Extract the [x, y] coordinate from the center of the cell holding the provided text.  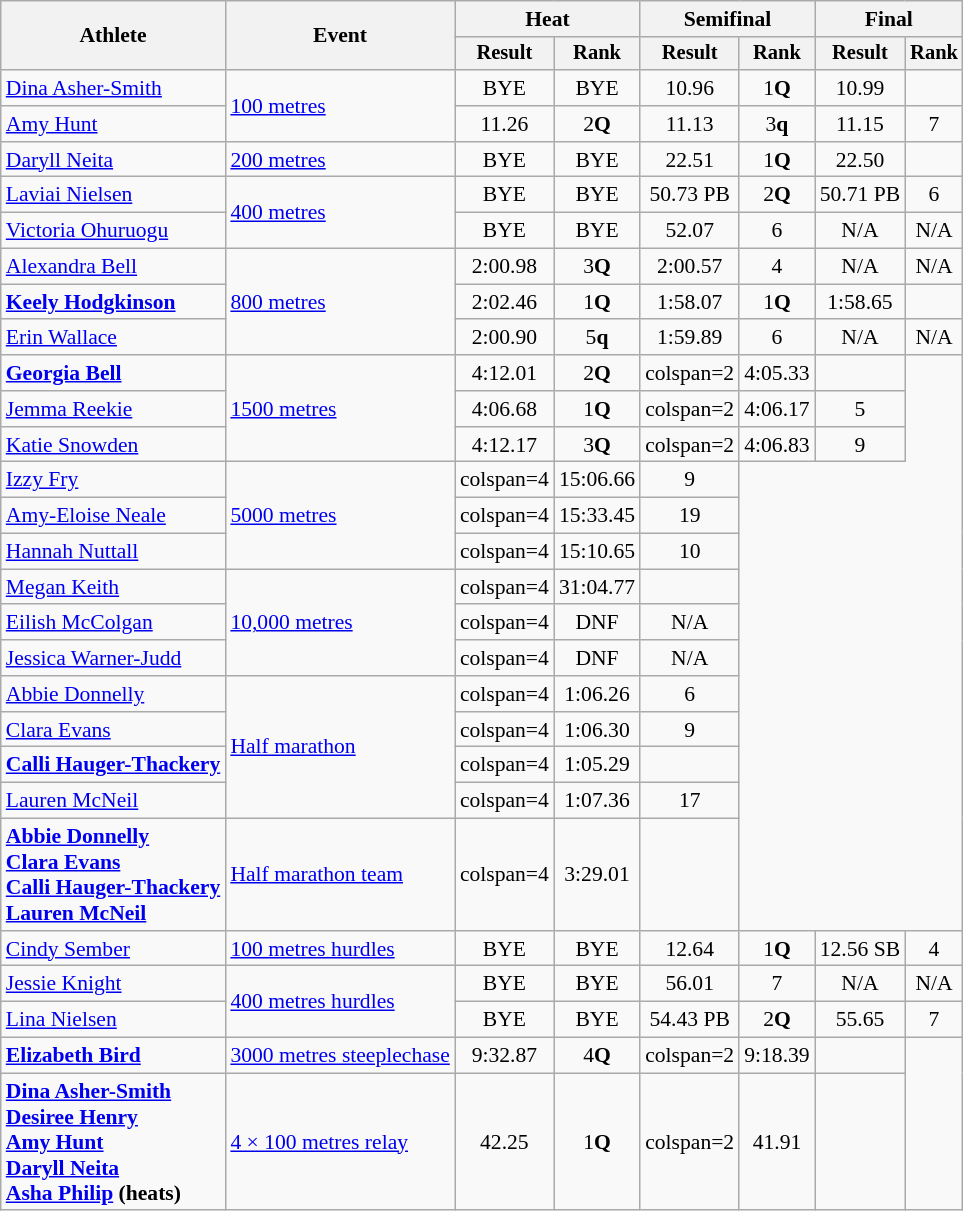
Erin Wallace [114, 338]
2:02.46 [504, 302]
15:33.45 [597, 516]
1:06.30 [597, 730]
31:04.77 [597, 587]
42.25 [504, 1142]
9:18.39 [776, 1056]
50.73 PB [690, 195]
Jessie Knight [114, 984]
Georgia Bell [114, 373]
Jemma Reekie [114, 409]
Clara Evans [114, 730]
5000 metres [340, 516]
10 [690, 552]
Cindy Sember [114, 949]
Heat [548, 19]
400 metres [340, 212]
Dina Asher-Smith [114, 88]
17 [690, 801]
4:12.01 [504, 373]
50.71 PB [860, 195]
1:07.36 [597, 801]
Hannah Nuttall [114, 552]
Alexandra Bell [114, 267]
10.96 [690, 88]
22.50 [860, 160]
4:06.83 [776, 445]
Laviai Nielsen [114, 195]
15:06.66 [597, 480]
11.15 [860, 124]
19 [690, 516]
4Q [597, 1056]
1:06.26 [597, 694]
55.65 [860, 1020]
Half marathon [340, 747]
Elizabeth Bird [114, 1056]
5 [860, 409]
Half marathon team [340, 875]
22.51 [690, 160]
Amy-Eloise Neale [114, 516]
9:32.87 [504, 1056]
Abbie Donnelly [114, 694]
Megan Keith [114, 587]
Calli Hauger-Thackery [114, 765]
Lauren McNeil [114, 801]
400 metres hurdles [340, 1002]
Lina Nielsen [114, 1020]
41.91 [776, 1142]
4:05.33 [776, 373]
100 metres [340, 106]
2:00.98 [504, 267]
Keely Hodgkinson [114, 302]
1:58.65 [860, 302]
3000 metres steeplechase [340, 1056]
4 × 100 metres relay [340, 1142]
54.43 PB [690, 1020]
Amy Hunt [114, 124]
11.26 [504, 124]
Izzy Fry [114, 480]
800 metres [340, 302]
2:00.90 [504, 338]
1500 metres [340, 408]
10.99 [860, 88]
12.56 SB [860, 949]
12.64 [690, 949]
1:58.07 [690, 302]
1:05.29 [597, 765]
10,000 metres [340, 622]
Dina Asher-SmithDesiree HenryAmy HuntDaryll NeitaAsha Philip (heats) [114, 1142]
3q [776, 124]
52.07 [690, 231]
4:06.17 [776, 409]
Abbie DonnellyClara EvansCalli Hauger-ThackeryLauren McNeil [114, 875]
100 metres hurdles [340, 949]
Semifinal [728, 19]
4:06.68 [504, 409]
2:00.57 [690, 267]
Eilish McColgan [114, 623]
11.13 [690, 124]
Katie Snowden [114, 445]
4:12.17 [504, 445]
Event [340, 36]
Athlete [114, 36]
1:59.89 [690, 338]
Jessica Warner-Judd [114, 658]
5q [597, 338]
Final [889, 19]
Daryll Neita [114, 160]
200 metres [340, 160]
56.01 [690, 984]
3:29.01 [597, 875]
Victoria Ohuruogu [114, 231]
15:10.65 [597, 552]
